For the text-containing cell, return its midpoint in (X, Y) coordinate format. 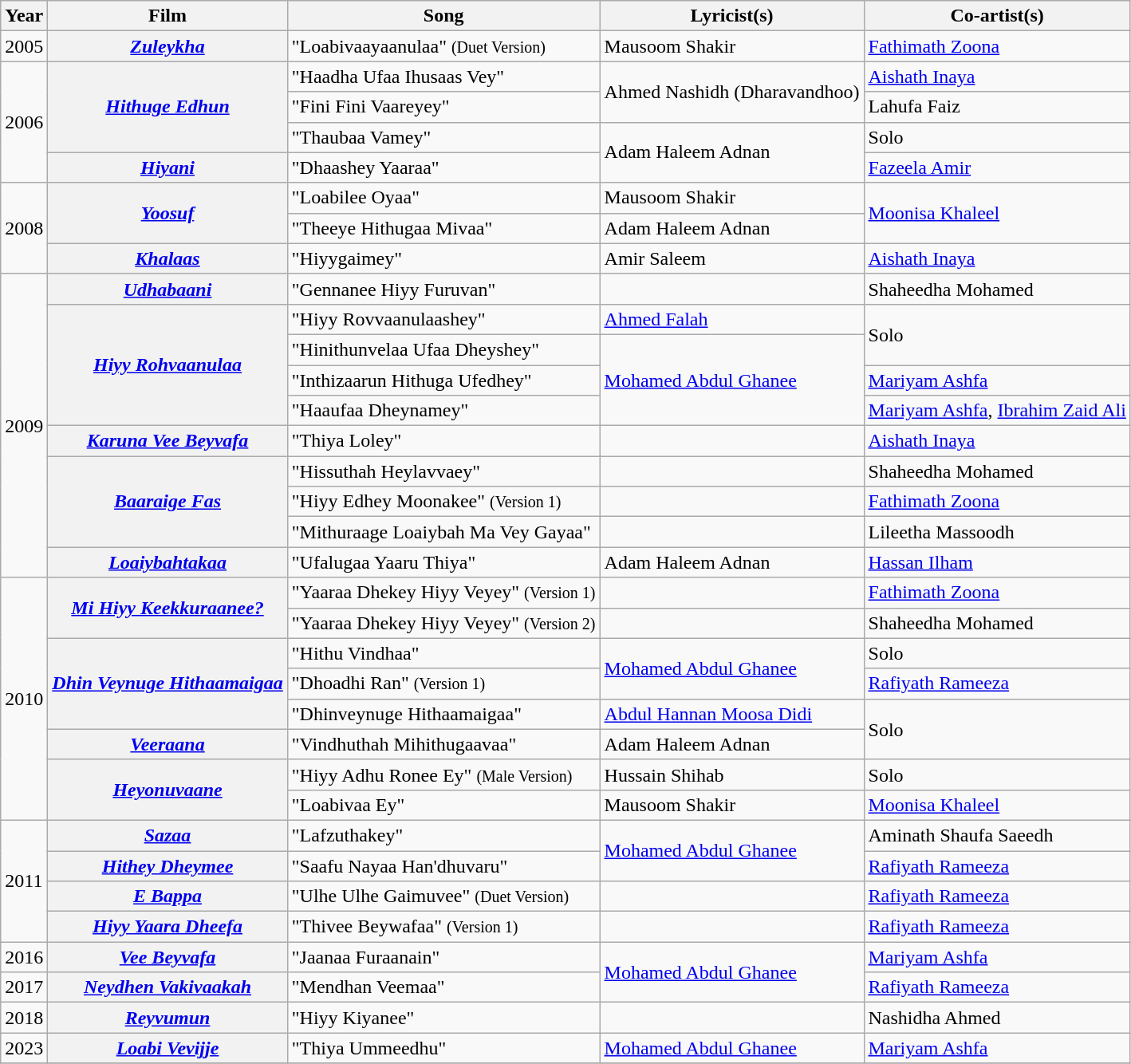
E Bappa (167, 897)
"Hiyy Rovvaanulaashey" (443, 319)
Nashidha Ahmed (997, 1018)
2011 (24, 881)
Hiyy Yaara Dheefa (167, 927)
Lyricist(s) (732, 16)
Mariyam Ashfa, Ibrahim Zaid Ali (997, 411)
Neydhen Vakivaakah (167, 987)
"Fini Fini Vaareyey" (443, 107)
Hussain Shihab (732, 774)
"Loabivaa Ey" (443, 805)
Lileetha Massoodh (997, 532)
"Dhoadhi Ran" (Version 1) (443, 684)
"Hissuthah Heylavvaey" (443, 471)
Aminath Shaufa Saeedh (997, 835)
"Dhaashey Yaaraa" (443, 167)
Heyonuvaane (167, 790)
Karuna Vee Beyvafa (167, 441)
"Yaaraa Dhekey Hiyy Veyey" (Version 1) (443, 593)
"Loabivaayaanulaa" (Duet Version) (443, 46)
Hassan Ilham (997, 562)
Lahufa Faiz (997, 107)
2017 (24, 987)
Veeraana (167, 744)
2018 (24, 1018)
Ahmed Nashidh (Dharavandhoo) (732, 92)
Loabi Vevijje (167, 1048)
Sazaa (167, 835)
Hithey Dheymee (167, 865)
Year (24, 16)
2009 (24, 426)
2010 (24, 699)
2005 (24, 46)
Mi Hiyy Keekkuraanee? (167, 608)
"Jaanaa Furaanain" (443, 957)
"Haadha Ufaa Ihusaas Vey" (443, 77)
2006 (24, 122)
"Theeye Hithugaa Mivaa" (443, 228)
"Lafzuthakey" (443, 835)
2008 (24, 228)
Co-artist(s) (997, 16)
Amir Saleem (732, 258)
Hithuge Edhun (167, 107)
"Haaufaa Dheynamey" (443, 411)
"Gennanee Hiyy Furuvan" (443, 289)
"Mithuraage Loaiybah Ma Vey Gayaa" (443, 532)
"Yaaraa Dhekey Hiyy Veyey" (Version 2) (443, 623)
"Inthizaarun Hithuga Ufedhey" (443, 380)
Film (167, 16)
Fazeela Amir (997, 167)
"Thiya Ummeedhu" (443, 1048)
"Saafu Nayaa Han'dhuvaru" (443, 865)
"Mendhan Veemaa" (443, 987)
Dhin Veynuge Hithaamaigaa (167, 684)
Reyvumun (167, 1018)
Abdul Hannan Moosa Didi (732, 714)
"Hiyy Edhey Moonakee" (Version 1) (443, 502)
"Vindhuthah Mihithugaavaa" (443, 744)
"Hinithunvelaa Ufaa Dheyshey" (443, 349)
Baaraige Fas (167, 502)
"Loabilee Oyaa" (443, 198)
Hiyani (167, 167)
"Thivee Beywafaa" (Version 1) (443, 927)
"Hiyygaimey" (443, 258)
"Thiya Loley" (443, 441)
Yoosuf (167, 213)
"Hiyy Kiyanee" (443, 1018)
Loaiybahtakaa (167, 562)
"Dhinveynuge Hithaamaigaa" (443, 714)
"Thaubaa Vamey" (443, 137)
Song (443, 16)
Hiyy Rohvaanulaa (167, 365)
2023 (24, 1048)
"Hithu Vindhaa" (443, 653)
2016 (24, 957)
"Ufalugaa Yaaru Thiya" (443, 562)
Khalaas (167, 258)
Vee Beyvafa (167, 957)
Zuleykha (167, 46)
"Ulhe Ulhe Gaimuvee" (Duet Version) (443, 897)
"Hiyy Adhu Ronee Ey" (Male Version) (443, 774)
Udhabaani (167, 289)
Ahmed Falah (732, 319)
